For the text-containing cell, return its midpoint in [x, y] coordinate format. 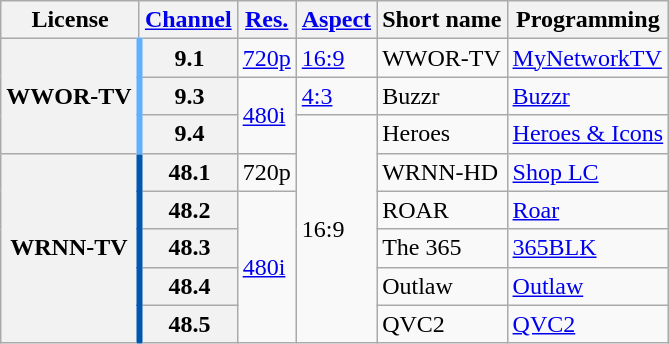
The 365 [442, 248]
Shop LC [588, 172]
9.3 [188, 96]
Heroes & Icons [588, 134]
4:3 [336, 96]
Aspect [336, 20]
9.1 [188, 58]
365BLK [588, 248]
Heroes [442, 134]
MyNetworkTV [588, 58]
Channel [188, 20]
ROAR [442, 210]
WRNN-TV [70, 248]
Programming [588, 20]
9.4 [188, 134]
License [70, 20]
48.3 [188, 248]
Roar [588, 210]
48.5 [188, 324]
48.1 [188, 172]
WRNN-HD [442, 172]
Short name [442, 20]
48.4 [188, 286]
48.2 [188, 210]
Res. [266, 20]
